Capture the cell that displays the provided text and extract its (x, y) central coordinate. 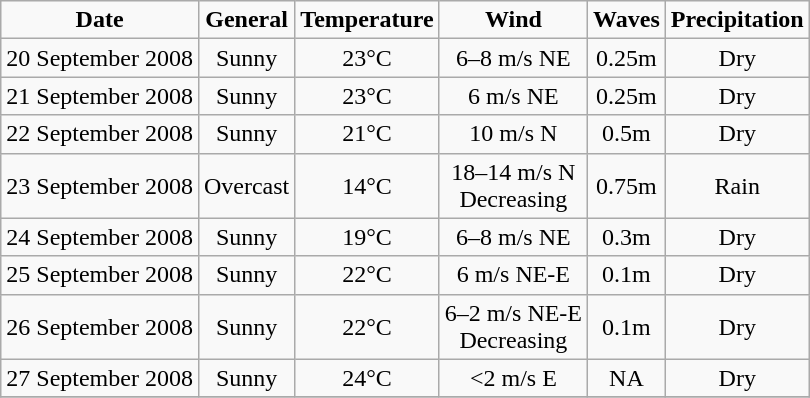
Overcast (246, 186)
Rain (737, 186)
21 September 2008 (100, 96)
25 September 2008 (100, 275)
Precipitation (737, 20)
NA (627, 378)
Temperature (367, 20)
6 m/s NE-E (513, 275)
27 September 2008 (100, 378)
0.3m (627, 237)
19°C (367, 237)
Date (100, 20)
6–2 m/s NE-EDecreasing (513, 326)
20 September 2008 (100, 58)
23 September 2008 (100, 186)
10 m/s N (513, 134)
Waves (627, 20)
Wind (513, 20)
14°C (367, 186)
0.5m (627, 134)
General (246, 20)
18–14 m/s NDecreasing (513, 186)
<2 m/s E (513, 378)
22 September 2008 (100, 134)
26 September 2008 (100, 326)
24 September 2008 (100, 237)
6 m/s NE (513, 96)
21°C (367, 134)
0.75m (627, 186)
24°C (367, 378)
